For the text-containing cell, return its midpoint in [x, y] coordinate format. 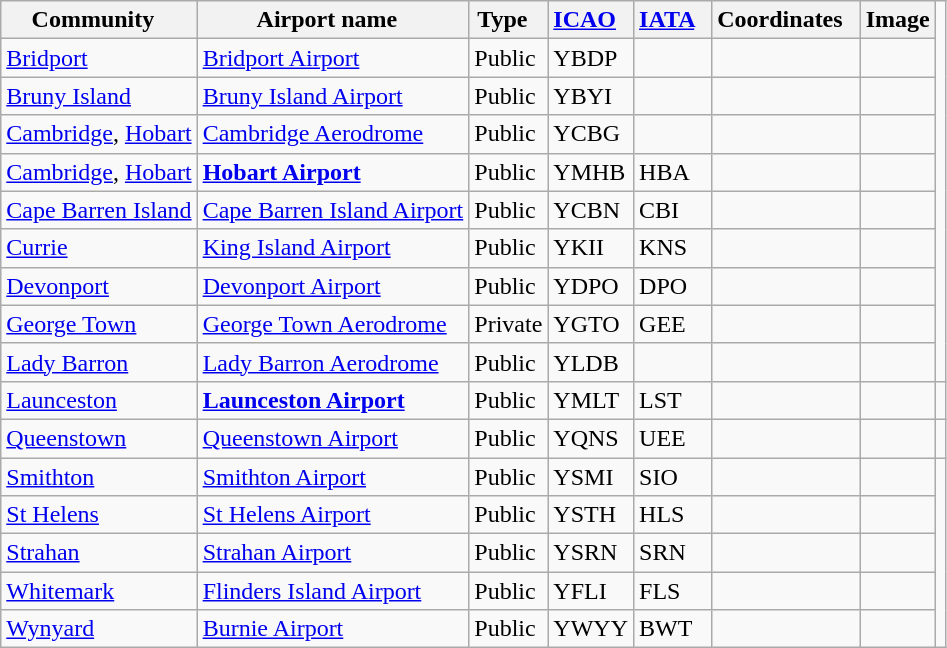
St Helens Airport [333, 515]
Type [508, 20]
Strahan Airport [333, 553]
Smithton [99, 477]
Bridport Airport [333, 58]
Cambridge Aerodrome [333, 134]
YQNS [591, 438]
YCBG [591, 134]
KNS [673, 248]
George Town Aerodrome [333, 324]
YBDP [591, 58]
Bruny Island [99, 96]
HLS [673, 515]
Devonport [99, 286]
Smithton Airport [333, 477]
SRN [673, 553]
Burnie Airport [333, 629]
YSTH [591, 515]
Flinders Island Airport [333, 591]
Airport name [333, 20]
Cape Barren Island [99, 210]
YSRN [591, 553]
Queenstown Airport [333, 438]
Wynyard [99, 629]
Lady Barron Aerodrome [333, 362]
Community [99, 20]
Cape Barren Island Airport [333, 210]
YLDB [591, 362]
CBI [673, 210]
HBA [673, 172]
GEE [673, 324]
Lady Barron [99, 362]
YBYI [591, 96]
King Island Airport [333, 248]
Image [898, 20]
LST [673, 400]
YMLT [591, 400]
SIO [673, 477]
DPO [673, 286]
Hobart Airport [333, 172]
YSMI [591, 477]
St Helens [99, 515]
YGTO [591, 324]
Bruny Island Airport [333, 96]
YCBN [591, 210]
IATA [673, 20]
Private [508, 324]
BWT [673, 629]
Bridport [99, 58]
YFLI [591, 591]
Devonport Airport [333, 286]
YMHB [591, 172]
UEE [673, 438]
George Town [99, 324]
Launceston [99, 400]
YDPO [591, 286]
ICAO [591, 20]
YKII [591, 248]
Currie [99, 248]
Whitemark [99, 591]
YWYY [591, 629]
Coordinates [786, 20]
FLS [673, 591]
Launceston Airport [333, 400]
Strahan [99, 553]
Queenstown [99, 438]
